Determine the [x, y] coordinate at the center of the cell enclosing the given text.  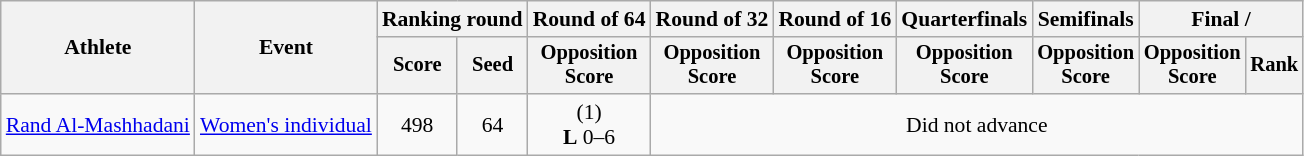
Score [418, 66]
Round of 64 [590, 19]
Round of 32 [712, 19]
Final / [1221, 19]
Quarterfinals [964, 19]
(1)L 0–6 [590, 124]
Athlete [98, 48]
Semifinals [1086, 19]
Round of 16 [834, 19]
Rank [1274, 66]
Did not advance [978, 124]
Seed [492, 66]
Rand Al-Mashhadani [98, 124]
Event [286, 48]
Ranking round [452, 19]
Women's individual [286, 124]
498 [418, 124]
64 [492, 124]
